Detect which cell encompasses the target text, then output its [X, Y] center coordinate. 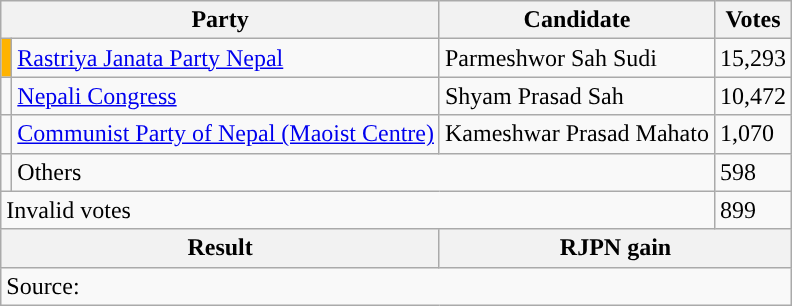
Kameshwar Prasad Mahato [576, 134]
Communist Party of Nepal (Maoist Centre) [226, 134]
10,472 [752, 96]
Others [364, 172]
Candidate [576, 20]
Rastriya Janata Party Nepal [226, 58]
Invalid votes [358, 210]
Votes [752, 20]
Shyam Prasad Sah [576, 96]
1,070 [752, 134]
RJPN gain [615, 248]
15,293 [752, 58]
Party [220, 20]
Result [220, 248]
Nepali Congress [226, 96]
598 [752, 172]
Source: [396, 286]
899 [752, 210]
Parmeshwor Sah Sudi [576, 58]
